Extract the [X, Y] coordinate from the center of the cell holding the provided text.  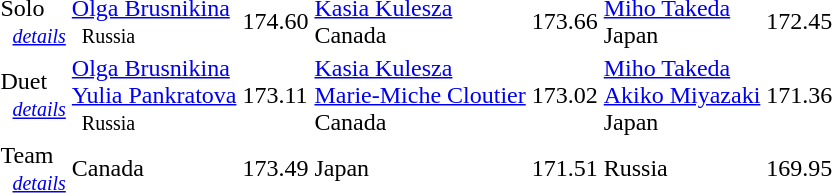
Kasia KuleszaMarie-Miche Cloutier Canada [420, 95]
Olga Brusnikina Yulia Pankratova Russia [154, 95]
173.11 [276, 95]
Miho TakedaAkiko Miyazaki Japan [682, 95]
173.02 [564, 95]
